Locate the cell with the specified text and output its (x, y) center coordinate. 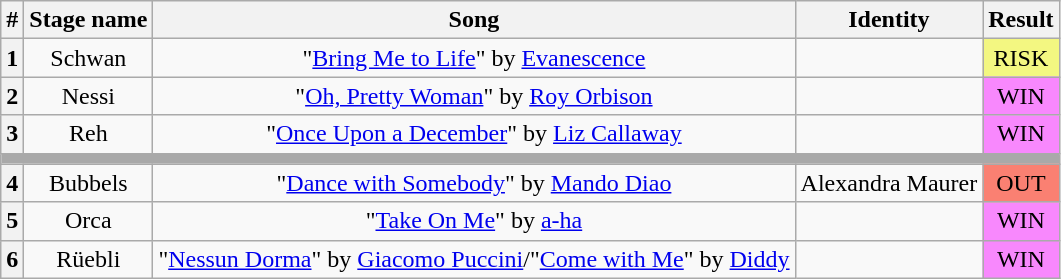
Orca (88, 221)
"Oh, Pretty Woman" by Roy Orbison (474, 96)
Result (1021, 20)
"Once Upon a December" by Liz Callaway (474, 134)
"Nessun Dorma" by Giacomo Puccini/"Come with Me" by Diddy (474, 259)
"Dance with Somebody" by Mando Diao (474, 183)
4 (12, 183)
Song (474, 20)
1 (12, 58)
6 (12, 259)
Reh (88, 134)
"Take On Me" by a-ha (474, 221)
3 (12, 134)
Nessi (88, 96)
Identity (889, 20)
Alexandra Maurer (889, 183)
OUT (1021, 183)
2 (12, 96)
"Bring Me to Life" by Evanescence (474, 58)
Schwan (88, 58)
Rüebli (88, 259)
# (12, 20)
RISK (1021, 58)
Stage name (88, 20)
Bubbels (88, 183)
5 (12, 221)
